For the text-containing cell, return its midpoint in (x, y) coordinate format. 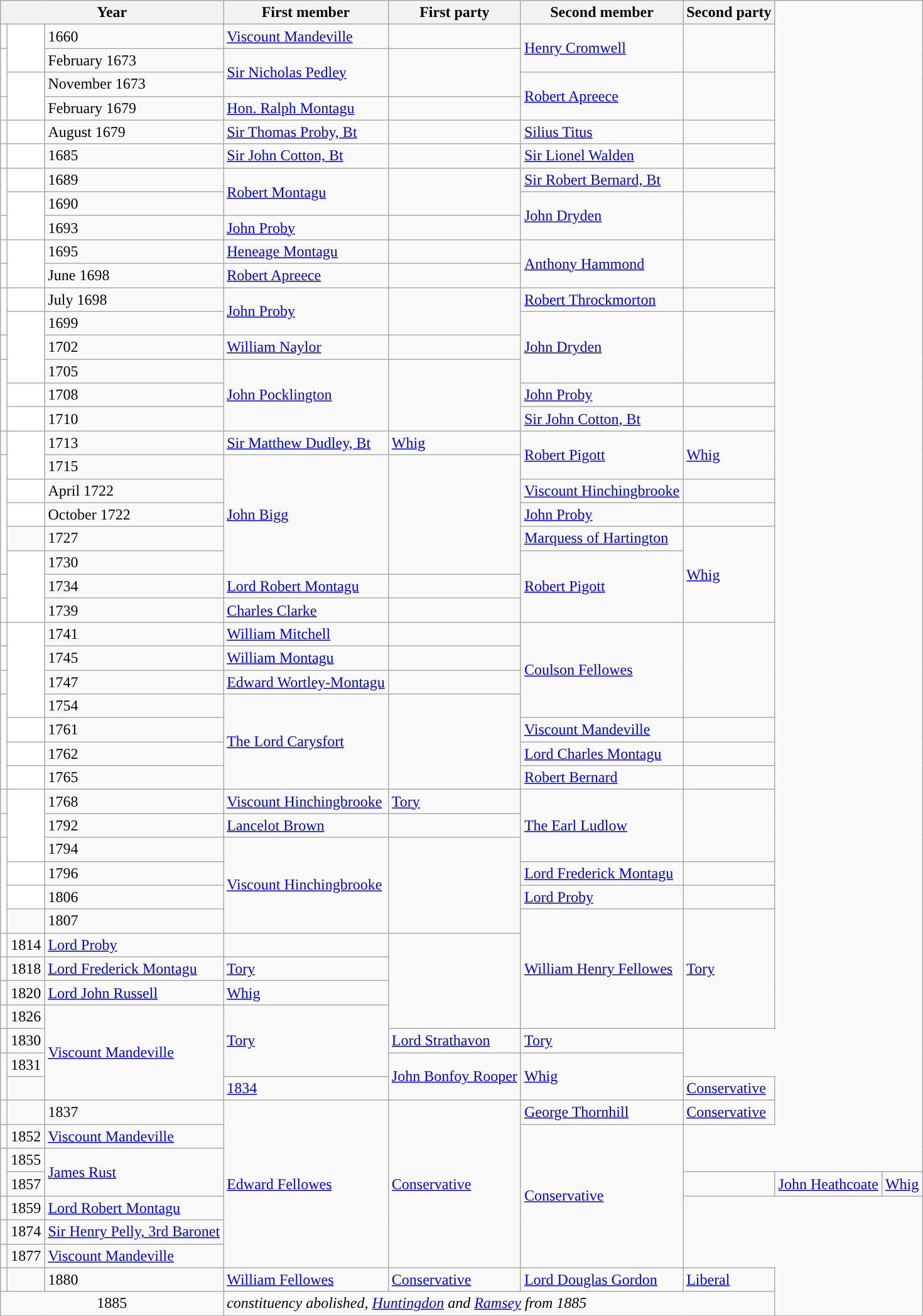
1874 (26, 1232)
Lord Strathavon (455, 1040)
1695 (134, 251)
Lord Douglas Gordon (602, 1280)
William Mitchell (306, 634)
Edward Wortley-Montagu (306, 682)
Year (112, 13)
Robert Montagu (306, 192)
constituency abolished, Huntingdon and Ramsey from 1885 (499, 1303)
1834 (306, 1089)
February 1673 (134, 60)
William Henry Fellowes (602, 969)
February 1679 (134, 108)
William Fellowes (306, 1280)
1831 (26, 1065)
1685 (134, 156)
1880 (134, 1280)
1713 (134, 443)
Coulson Fellowes (602, 670)
John Bigg (306, 514)
1689 (134, 180)
William Naylor (306, 347)
1727 (134, 538)
1734 (134, 586)
Anthony Hammond (602, 263)
Sir Robert Bernard, Bt (602, 180)
1857 (26, 1184)
1852 (26, 1136)
October 1722 (134, 514)
1739 (134, 610)
1855 (26, 1160)
Sir Lionel Walden (602, 156)
1762 (134, 754)
John Bonfoy Rooper (455, 1077)
1693 (134, 227)
1807 (134, 921)
Second party (729, 13)
1768 (134, 802)
1796 (134, 873)
Liberal (729, 1280)
Sir Thomas Proby, Bt (306, 132)
1702 (134, 347)
November 1673 (134, 84)
Sir Matthew Dudley, Bt (306, 443)
Silius Titus (602, 132)
1747 (134, 682)
John Pocklington (306, 395)
April 1722 (134, 491)
1715 (134, 467)
1754 (134, 706)
Sir Henry Pelly, 3rd Baronet (134, 1232)
Robert Bernard (602, 778)
1877 (26, 1256)
Lancelot Brown (306, 825)
1814 (26, 945)
First party (455, 13)
Robert Throckmorton (602, 300)
George Thornhill (602, 1112)
Henry Cromwell (602, 48)
Heneage Montagu (306, 251)
1885 (112, 1303)
Hon. Ralph Montagu (306, 108)
1710 (134, 419)
1792 (134, 825)
James Rust (134, 1172)
Second member (602, 13)
1765 (134, 778)
1830 (26, 1040)
First member (306, 13)
1826 (26, 1016)
1705 (134, 371)
Charles Clarke (306, 610)
1761 (134, 730)
Edward Fellowes (306, 1184)
The Earl Ludlow (602, 825)
1820 (26, 992)
1741 (134, 634)
William Montagu (306, 658)
1730 (134, 562)
June 1698 (134, 275)
1660 (134, 36)
1806 (134, 897)
1837 (134, 1112)
Sir Nicholas Pedley (306, 72)
1708 (134, 395)
August 1679 (134, 132)
1859 (26, 1208)
Lord Charles Montagu (602, 754)
The Lord Carysfort (306, 742)
1794 (134, 849)
1818 (26, 969)
Marquess of Hartington (602, 538)
1690 (134, 204)
1699 (134, 324)
1745 (134, 658)
July 1698 (134, 300)
John Heathcoate (828, 1184)
Lord John Russell (134, 992)
